Extract the (x, y) coordinate from the center of the cell holding the provided text.  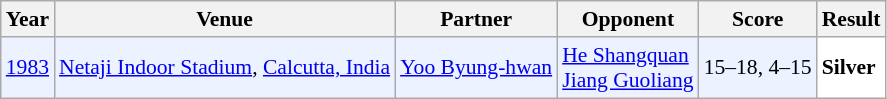
1983 (28, 68)
Partner (476, 19)
Year (28, 19)
Yoo Byung-hwan (476, 68)
Venue (224, 19)
Silver (852, 68)
He Shangquan Jiang Guoliang (628, 68)
Score (758, 19)
Result (852, 19)
Opponent (628, 19)
15–18, 4–15 (758, 68)
Netaji Indoor Stadium, Calcutta, India (224, 68)
